For the text-containing cell, return its midpoint in (X, Y) coordinate format. 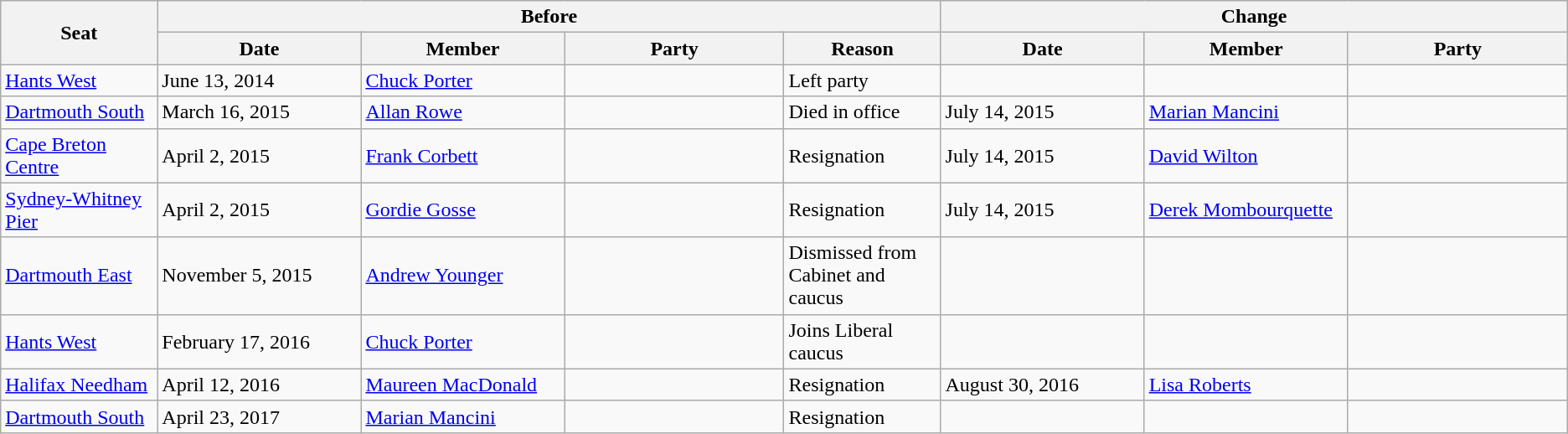
Dismissed from Cabinet and caucus (863, 276)
Joins Liberal caucus (863, 342)
February 17, 2016 (260, 342)
April 12, 2016 (260, 385)
Gordie Gosse (462, 209)
Seat (79, 33)
Derek Mombourquette (1246, 209)
Died in office (863, 112)
Frank Corbett (462, 156)
August 30, 2016 (1042, 385)
Left party (863, 80)
Before (549, 17)
Halifax Needham (79, 385)
Maureen MacDonald (462, 385)
Cape Breton Centre (79, 156)
Reason (863, 49)
Dartmouth East (79, 276)
Sydney-Whitney Pier (79, 209)
March 16, 2015 (260, 112)
Lisa Roberts (1246, 385)
David Wilton (1246, 156)
November 5, 2015 (260, 276)
Andrew Younger (462, 276)
April 23, 2017 (260, 416)
June 13, 2014 (260, 80)
Change (1254, 17)
Allan Rowe (462, 112)
